Return the [X, Y] coordinate for the center point of the cell that contains the specified text.  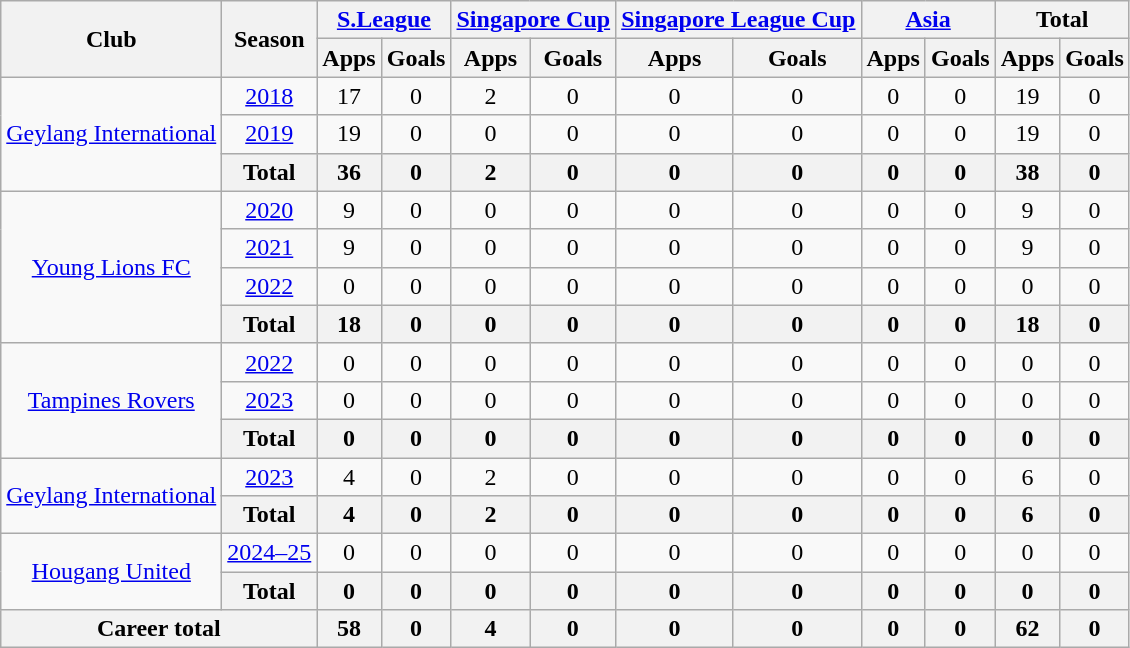
Season [270, 39]
Singapore League Cup [738, 20]
Young Lions FC [112, 267]
Tampines Rovers [112, 400]
58 [349, 629]
2020 [270, 210]
Asia [928, 20]
38 [1027, 172]
S.League [384, 20]
Hougang United [112, 572]
Singapore Cup [534, 20]
2018 [270, 96]
Career total [159, 629]
62 [1027, 629]
2024–25 [270, 553]
36 [349, 172]
Club [112, 39]
17 [349, 96]
2021 [270, 248]
2019 [270, 134]
